Search for the cell housing the specified text and yield its [x, y] center coordinate. 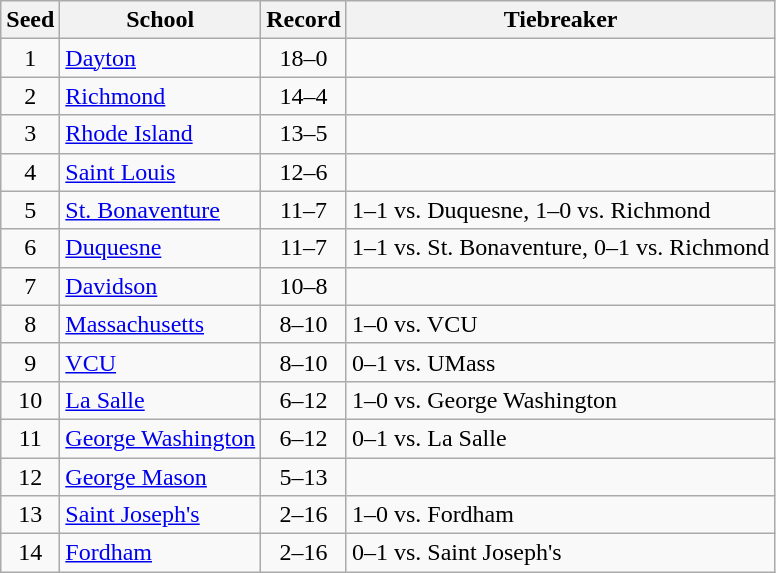
0–1 vs. UMass [560, 362]
10 [30, 400]
Richmond [160, 96]
Fordham [160, 553]
La Salle [160, 400]
13 [30, 515]
6 [30, 248]
School [160, 20]
12 [30, 477]
Massachusetts [160, 324]
1 [30, 58]
5 [30, 210]
0–1 vs. Saint Joseph's [560, 553]
10–8 [304, 286]
George Washington [160, 438]
George Mason [160, 477]
1–1 vs. St. Bonaventure, 0–1 vs. Richmond [560, 248]
8 [30, 324]
5–13 [304, 477]
1–0 vs. Fordham [560, 515]
Tiebreaker [560, 20]
Duquesne [160, 248]
14–4 [304, 96]
Davidson [160, 286]
3 [30, 134]
9 [30, 362]
0–1 vs. La Salle [560, 438]
12–6 [304, 172]
Rhode Island [160, 134]
2 [30, 96]
11 [30, 438]
St. Bonaventure [160, 210]
14 [30, 553]
Saint Joseph's [160, 515]
VCU [160, 362]
13–5 [304, 134]
Record [304, 20]
1–0 vs. George Washington [560, 400]
Saint Louis [160, 172]
18–0 [304, 58]
4 [30, 172]
7 [30, 286]
1–0 vs. VCU [560, 324]
Seed [30, 20]
1–1 vs. Duquesne, 1–0 vs. Richmond [560, 210]
Dayton [160, 58]
